Find where the given text appears and provide that cell's center as [X, Y] coordinate. 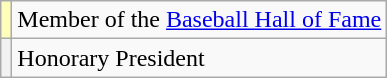
Honorary President [200, 58]
Member of the Baseball Hall of Fame [200, 20]
